Extract the (X, Y) coordinate from the center of the cell holding the provided text.  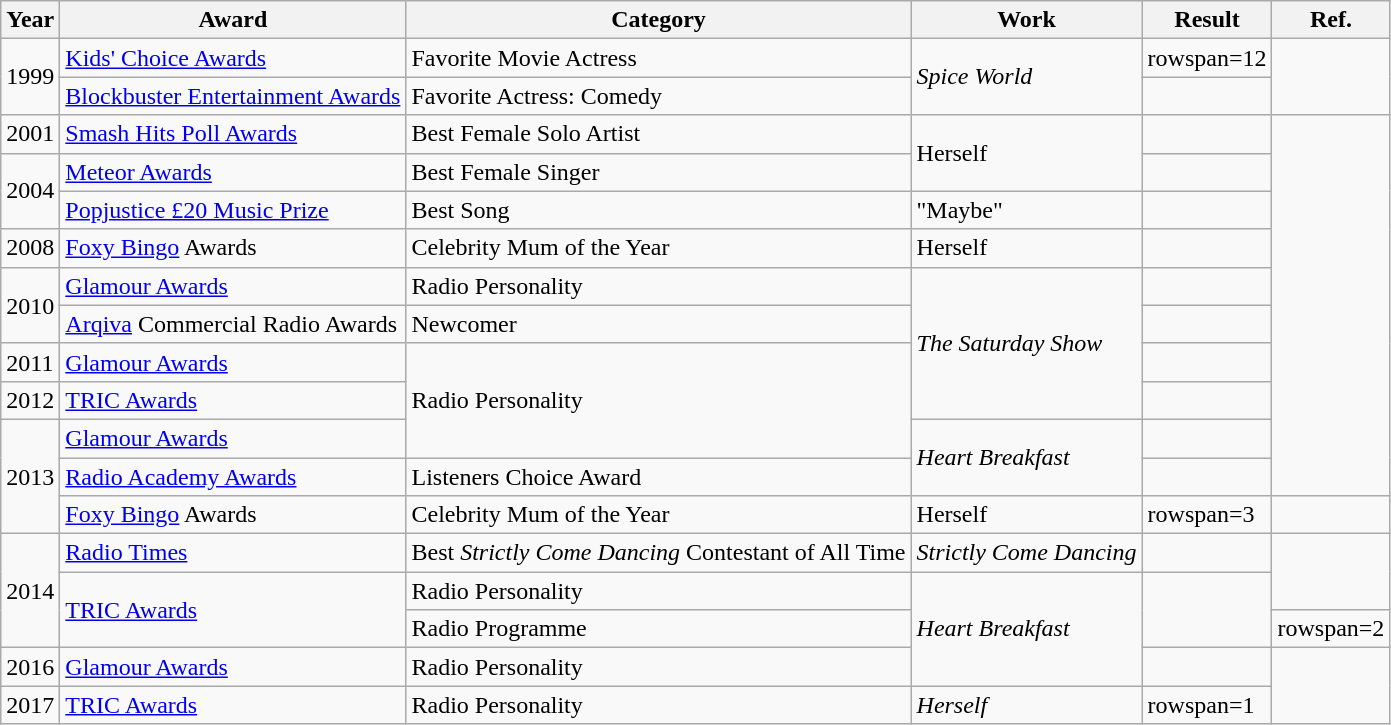
Strictly Come Dancing (1026, 553)
2012 (30, 400)
Ref. (1331, 20)
2016 (30, 667)
Result (1207, 20)
Smash Hits Poll Awards (233, 134)
2008 (30, 248)
Arqiva Commercial Radio Awards (233, 324)
"Maybe" (1026, 210)
Radio Academy Awards (233, 477)
2013 (30, 476)
2017 (30, 705)
Radio Programme (658, 629)
2004 (30, 191)
Best Female Singer (658, 172)
Award (233, 20)
The Saturday Show (1026, 343)
rowspan=1 (1207, 705)
Spice World (1026, 77)
rowspan=3 (1207, 515)
1999 (30, 77)
Best Song (658, 210)
rowspan=12 (1207, 58)
Blockbuster Entertainment Awards (233, 96)
Year (30, 20)
Favorite Actress: Comedy (658, 96)
Category (658, 20)
Best Female Solo Artist (658, 134)
2014 (30, 591)
Radio Times (233, 553)
Meteor Awards (233, 172)
2010 (30, 305)
Newcomer (658, 324)
Popjustice £20 Music Prize (233, 210)
2001 (30, 134)
2011 (30, 362)
rowspan=2 (1331, 629)
Listeners Choice Award (658, 477)
Favorite Movie Actress (658, 58)
Work (1026, 20)
Best Strictly Come Dancing Contestant of All Time (658, 553)
Kids' Choice Awards (233, 58)
